Capture the cell that displays the provided text and extract its (X, Y) central coordinate. 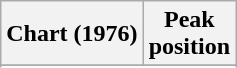
Peakposition (189, 34)
Chart (1976) (72, 34)
